Return (x, y) of the center of cell containing provided text 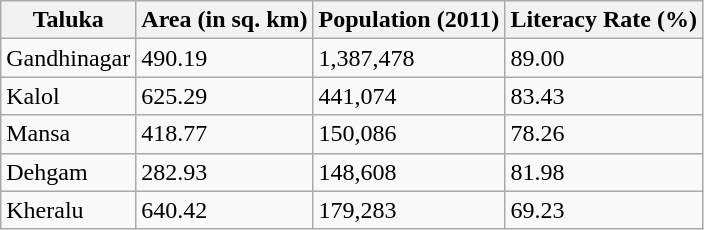
81.98 (604, 172)
640.42 (224, 210)
Dehgam (68, 172)
Kalol (68, 96)
625.29 (224, 96)
150,086 (409, 134)
Literacy Rate (%) (604, 20)
69.23 (604, 210)
Mansa (68, 134)
83.43 (604, 96)
Kheralu (68, 210)
418.77 (224, 134)
1,387,478 (409, 58)
89.00 (604, 58)
282.93 (224, 172)
Area (in sq. km) (224, 20)
441,074 (409, 96)
78.26 (604, 134)
490.19 (224, 58)
Gandhinagar (68, 58)
Taluka (68, 20)
Population (2011) (409, 20)
148,608 (409, 172)
179,283 (409, 210)
